From the cell containing the given text, extract its center point as (X, Y) coordinate. 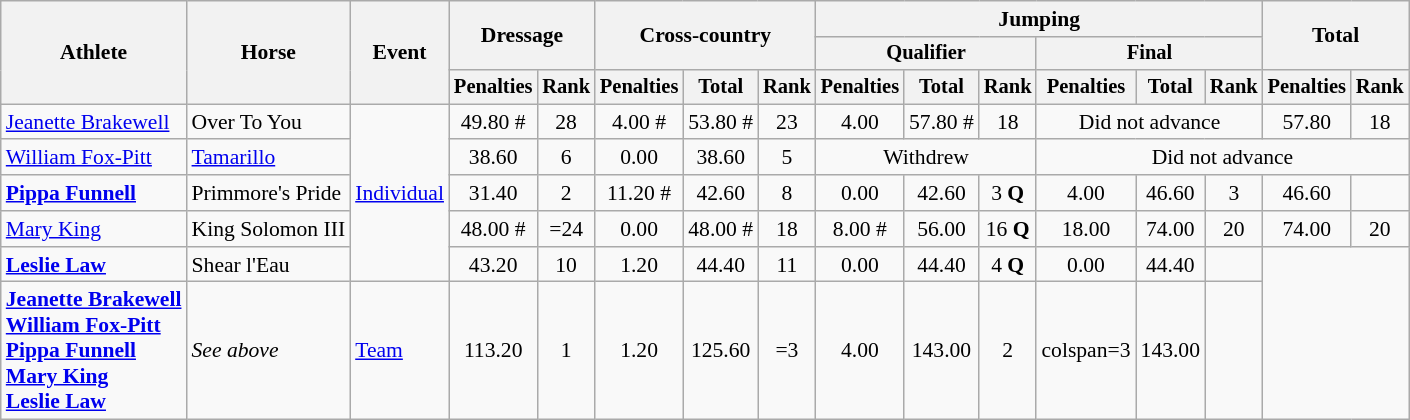
Primmore's Pride (269, 193)
Team (400, 351)
56.00 (942, 229)
125.60 (720, 351)
49.80 # (493, 122)
Tamarillo (269, 158)
Jeanette Brakewell (94, 122)
Leslie Law (94, 265)
57.80 (1307, 122)
Pippa Funnell (94, 193)
57.80 # (942, 122)
53.80 # (720, 122)
Withdrew (926, 158)
colspan=3 (1086, 351)
4.00 # (639, 122)
1 (566, 351)
Final (1149, 54)
William Fox-Pitt (94, 158)
See above (269, 351)
5 (787, 158)
23 (787, 122)
6 (566, 158)
=3 (787, 351)
4 Q (1008, 265)
Mary King (94, 229)
Horse (269, 52)
Qualifier (926, 54)
3 (1234, 193)
Shear l'Eau (269, 265)
16 Q (1008, 229)
8 (787, 193)
18.00 (1086, 229)
Individual (400, 193)
8.00 # (860, 229)
11.20 # (639, 193)
=24 (566, 229)
43.20 (493, 265)
31.40 (493, 193)
Athlete (94, 52)
11 (787, 265)
Jumping (1040, 19)
King Solomon III (269, 229)
113.20 (493, 351)
Jeanette BrakewellWilliam Fox-PittPippa FunnellMary KingLeslie Law (94, 351)
Over To You (269, 122)
Event (400, 52)
Cross-country (706, 36)
Dressage (522, 36)
3 Q (1008, 193)
10 (566, 265)
28 (566, 122)
